Provide the [x, y] coordinate of the cell's center where the given text is located.  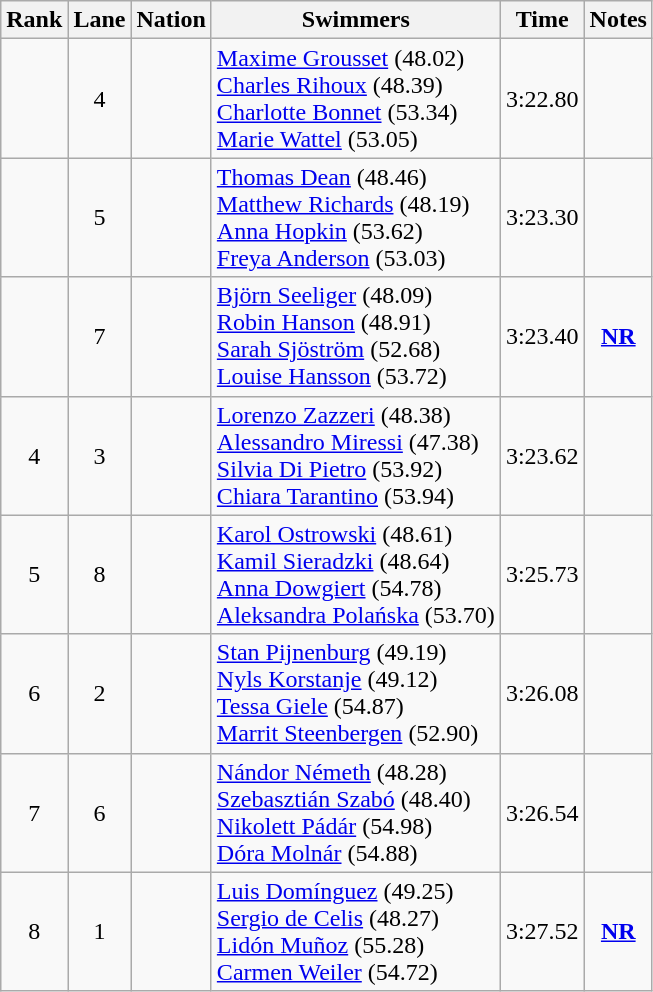
1 [100, 932]
2 [100, 694]
3 [100, 456]
Stan Pijnenburg (49.19)Nyls Korstanje (49.12)Tessa Giele (54.87)Marrit Steenbergen (52.90) [356, 694]
3:26.08 [542, 694]
3:23.40 [542, 336]
Luis Domínguez (49.25)Sergio de Celis (48.27)Lidón Muñoz (55.28)Carmen Weiler (54.72) [356, 932]
Maxime Grousset (48.02)Charles Rihoux (48.39)Charlotte Bonnet (53.34)Marie Wattel (53.05) [356, 98]
Rank [34, 20]
3:27.52 [542, 932]
Thomas Dean (48.46)Matthew Richards (48.19)Anna Hopkin (53.62)Freya Anderson (53.03) [356, 218]
Lorenzo Zazzeri (48.38)Alessandro Miressi (47.38)Silvia Di Pietro (53.92)Chiara Tarantino (53.94) [356, 456]
Nándor Németh (48.28)Szebasztián Szabó (48.40)Nikolett Pádár (54.98)Dóra Molnár (54.88) [356, 812]
3:23.30 [542, 218]
Nation [171, 20]
Lane [100, 20]
Björn Seeliger (48.09)Robin Hanson (48.91)Sarah Sjöström (52.68)Louise Hansson (53.72) [356, 336]
3:26.54 [542, 812]
3:22.80 [542, 98]
Time [542, 20]
3:25.73 [542, 574]
Karol Ostrowski (48.61)Kamil Sieradzki (48.64)Anna Dowgiert (54.78)Aleksandra Polańska (53.70) [356, 574]
Notes [618, 20]
Swimmers [356, 20]
3:23.62 [542, 456]
